Scan for the cell matching the given text and deliver its (X, Y) coordinate at center. 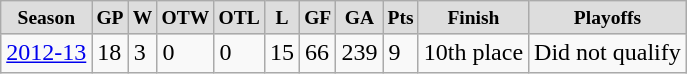
Finish (473, 18)
GF (317, 18)
2012-13 (46, 53)
9 (400, 53)
L (282, 18)
Did not qualify (608, 53)
239 (360, 53)
Season (46, 18)
OTW (186, 18)
66 (317, 53)
Pts (400, 18)
Playoffs (608, 18)
GP (110, 18)
18 (110, 53)
15 (282, 53)
3 (142, 53)
10th place (473, 53)
W (142, 18)
OTL (239, 18)
GA (360, 18)
